Identify which cell holds the provided text, then report its (x, y) central coordinate. 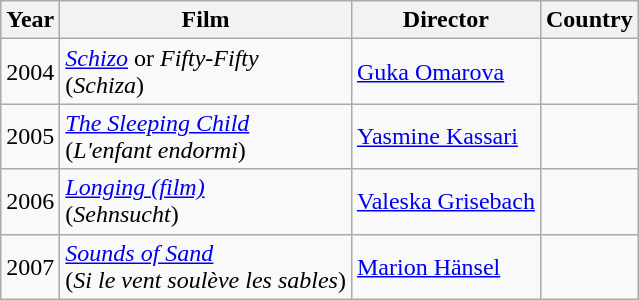
2005 (30, 136)
Schizo or Fifty-Fifty(Schiza) (206, 72)
Guka Omarova (446, 72)
The Sleeping Child(L'enfant endormi) (206, 136)
2007 (30, 266)
Year (30, 20)
Longing (film) (Sehnsucht) (206, 202)
Marion Hänsel (446, 266)
2006 (30, 202)
Valeska Grisebach (446, 202)
Yasmine Kassari (446, 136)
Country (589, 20)
Director (446, 20)
Film (206, 20)
2004 (30, 72)
Sounds of Sand (Si le vent soulève les sables) (206, 266)
